Scan for the cell matching the given text and deliver its [X, Y] coordinate at center. 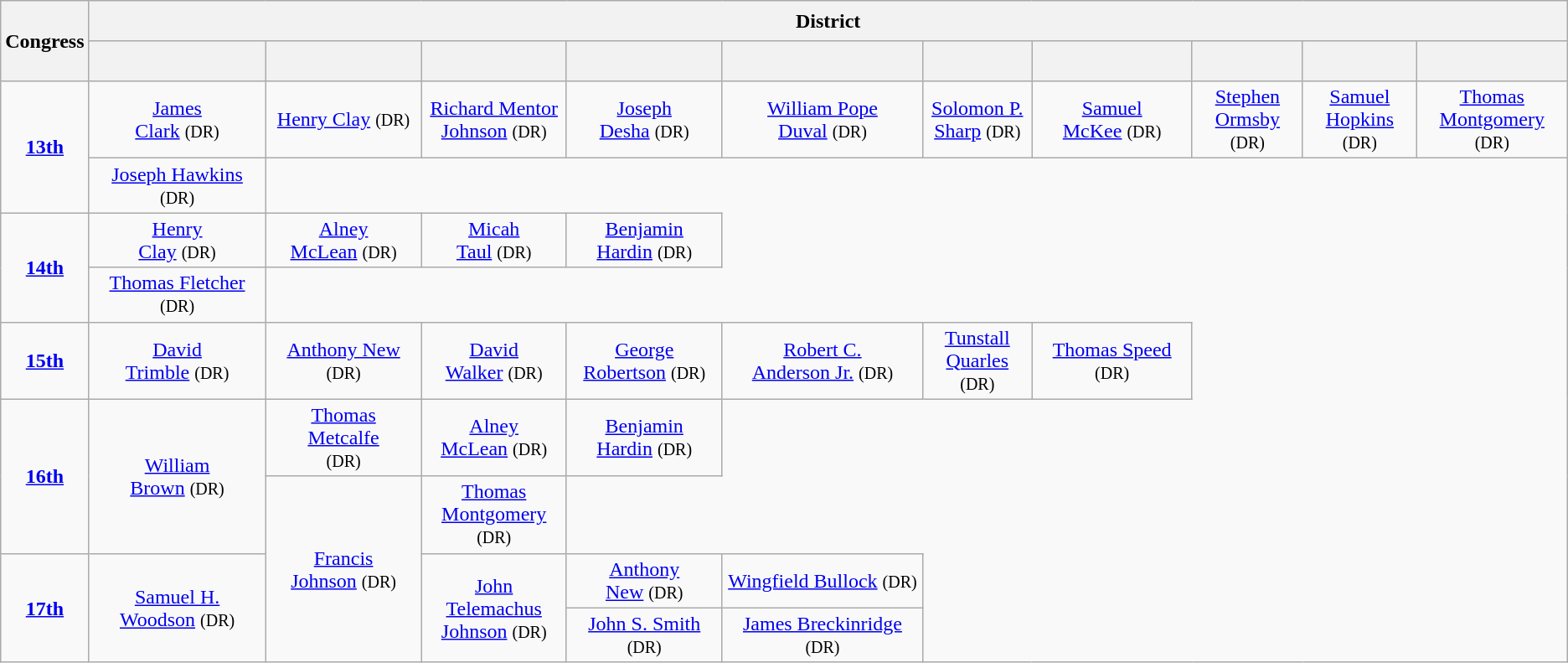
17th [45, 608]
14th [45, 267]
Thomas Speed (DR) [1112, 360]
Henry Clay (DR) [343, 120]
John S. Smith (DR) [644, 635]
WilliamBrown (DR) [178, 476]
ThomasMontgomery (DR) [1492, 120]
Thomas Fletcher (DR) [178, 295]
15th [45, 360]
Anthony New (DR) [343, 360]
FrancisJohnson (DR) [343, 569]
Joseph Hawkins (DR) [178, 186]
JosephDesha (DR) [644, 120]
DavidWalker (DR) [494, 360]
JamesClark (DR) [178, 120]
ThomasMetcalfe(DR) [343, 438]
Samuel H.Woodson (DR) [178, 608]
District [828, 21]
William PopeDuval (DR) [823, 120]
John TelemachusJohnson (DR) [494, 608]
ThomasMontgomery(DR) [494, 515]
DavidTrimble (DR) [178, 360]
16th [45, 476]
James Breckinridge (DR) [823, 635]
TunstallQuarles (DR) [977, 360]
HenryClay (DR) [178, 240]
AnthonyNew (DR) [644, 580]
SamuelHopkins (DR) [1359, 120]
Solomon P.Sharp (DR) [977, 120]
GeorgeRobertson (DR) [644, 360]
SamuelMcKee (DR) [1112, 120]
StephenOrmsby (DR) [1247, 120]
MicahTaul (DR) [494, 240]
13th [45, 148]
Richard MentorJohnson (DR) [494, 120]
Congress [45, 41]
Wingfield Bullock (DR) [823, 580]
Robert C.Anderson Jr. (DR) [823, 360]
